Identify which cell holds the provided text, then report its (x, y) central coordinate. 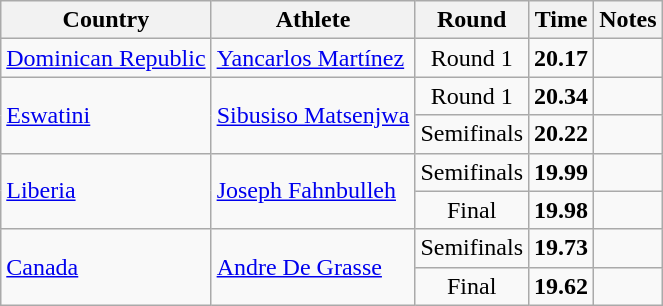
Sibusiso Matsenjwa (313, 115)
Round (472, 20)
Notes (628, 20)
Yancarlos Martínez (313, 58)
20.34 (562, 96)
19.98 (562, 210)
19.62 (562, 286)
Athlete (313, 20)
20.17 (562, 58)
Eswatini (106, 115)
Dominican Republic (106, 58)
Time (562, 20)
Joseph Fahnbulleh (313, 191)
19.99 (562, 172)
20.22 (562, 134)
Andre De Grasse (313, 267)
Country (106, 20)
Liberia (106, 191)
Canada (106, 267)
19.73 (562, 248)
